Scan for the cell matching the given text and deliver its [X, Y] coordinate at center. 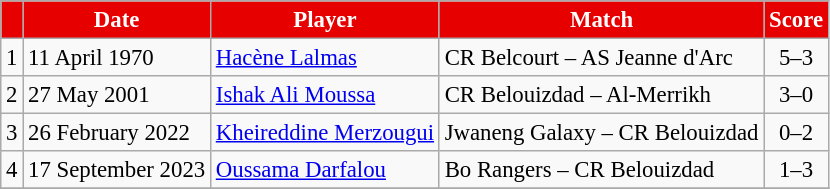
Bo Rangers – CR Belouizdad [601, 170]
11 April 1970 [117, 58]
Jwaneng Galaxy – CR Belouizdad [601, 133]
Player [324, 20]
3 [12, 133]
2 [12, 95]
Date [117, 20]
Match [601, 20]
0–2 [796, 133]
27 May 2001 [117, 95]
Kheireddine Merzougui [324, 133]
Score [796, 20]
4 [12, 170]
CR Belcourt – AS Jeanne d'Arc [601, 58]
CR Belouizdad – Al-Merrikh [601, 95]
Oussama Darfalou [324, 170]
1–3 [796, 170]
17 September 2023 [117, 170]
26 February 2022 [117, 133]
Hacène Lalmas [324, 58]
3–0 [796, 95]
5–3 [796, 58]
Ishak Ali Moussa [324, 95]
1 [12, 58]
